Pinpoint the cell where the given text exists, returning its [x, y] midpoint coordinate. 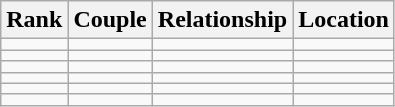
Rank [34, 20]
Relationship [222, 20]
Couple [110, 20]
Location [344, 20]
